Return (X, Y) of the center of cell containing provided text 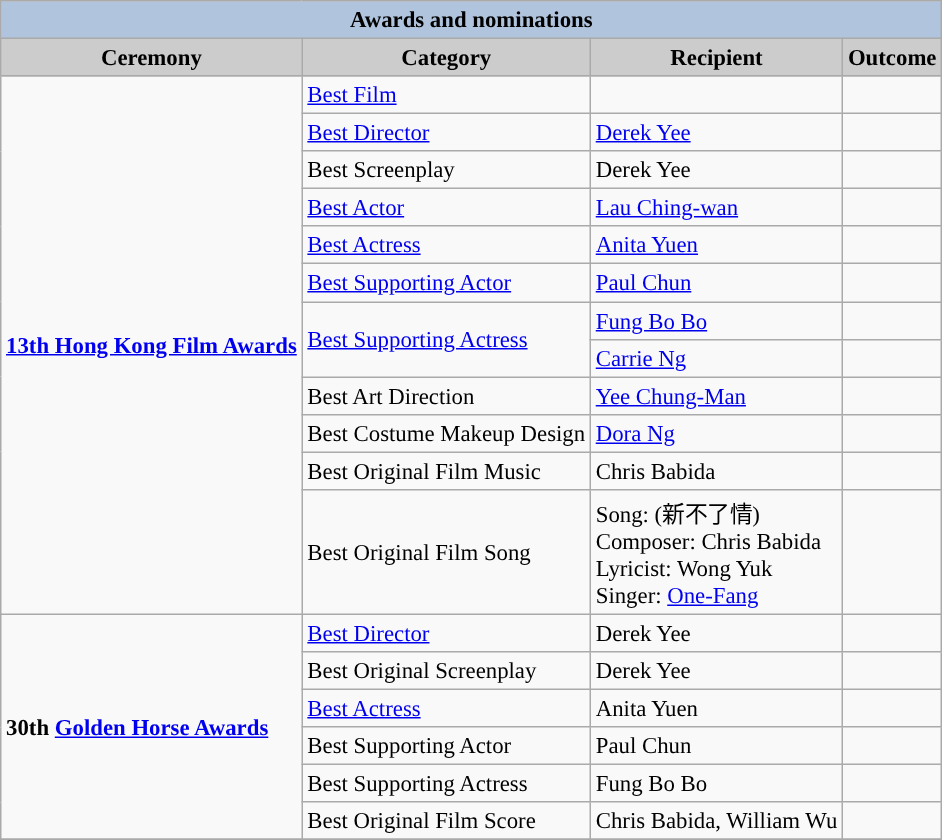
13th Hong Kong Film Awards (152, 345)
Carrie Ng (716, 358)
Lau Ching-wan (716, 208)
Chris Babida, William Wu (716, 821)
Category (446, 58)
Dora Ng (716, 433)
Best Costume Makeup Design (446, 433)
Chris Babida (716, 471)
Best Original Screenplay (446, 671)
30th Golden Horse Awards (152, 727)
Best Screenplay (446, 170)
Ceremony (152, 58)
Outcome (892, 58)
Recipient (716, 58)
Best Original Film Music (446, 471)
Best Film (446, 95)
Song: (新不了情)Composer: Chris Babida Lyricist: Wong Yuk Singer: One-Fang (716, 552)
Awards and nominations (472, 20)
Best Original Film Song (446, 552)
Yee Chung-Man (716, 396)
Best Actor (446, 208)
Best Art Direction (446, 396)
Best Original Film Score (446, 821)
